Detect which cell encompasses the target text, then output its (x, y) center coordinate. 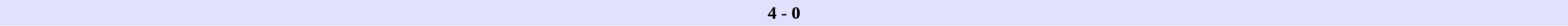
4 - 0 (784, 13)
